Return the [x, y] coordinate for the center point of the cell that contains the specified text.  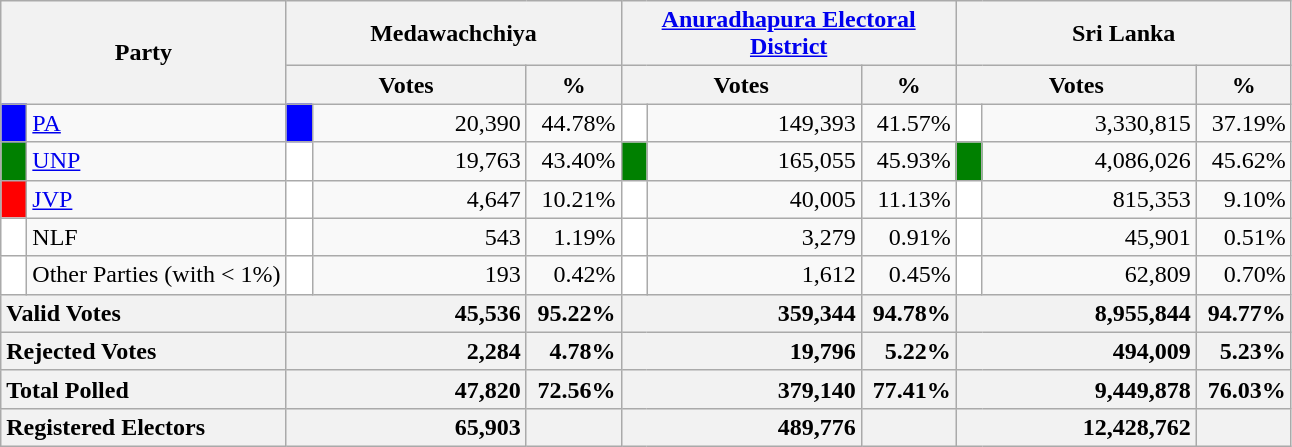
1.19% [574, 237]
44.78% [574, 123]
8,955,844 [1076, 313]
359,344 [741, 313]
NLF [156, 237]
45.93% [908, 161]
0.70% [1244, 275]
94.77% [1244, 313]
77.41% [908, 389]
43.40% [574, 161]
3,330,815 [1089, 123]
45,536 [406, 313]
4,647 [419, 199]
4.78% [574, 351]
4,086,026 [1089, 161]
Valid Votes [144, 313]
3,279 [754, 237]
45.62% [1244, 161]
1,612 [754, 275]
19,796 [741, 351]
379,140 [741, 389]
489,776 [741, 427]
72.56% [574, 389]
41.57% [908, 123]
0.45% [908, 275]
11.13% [908, 199]
Total Polled [144, 389]
12,428,762 [1076, 427]
543 [419, 237]
165,055 [754, 161]
45,901 [1089, 237]
Anuradhapura Electoral District [788, 34]
19,763 [419, 161]
JVP [156, 199]
Medawachchiya [454, 34]
62,809 [1089, 275]
5.22% [908, 351]
40,005 [754, 199]
37.19% [1244, 123]
Rejected Votes [144, 351]
2,284 [406, 351]
Party [144, 52]
815,353 [1089, 199]
193 [419, 275]
Sri Lanka [1124, 34]
9.10% [1244, 199]
0.91% [908, 237]
Registered Electors [144, 427]
Other Parties (with < 1%) [156, 275]
UNP [156, 161]
65,903 [406, 427]
94.78% [908, 313]
5.23% [1244, 351]
47,820 [406, 389]
149,393 [754, 123]
PA [156, 123]
494,009 [1076, 351]
0.51% [1244, 237]
76.03% [1244, 389]
10.21% [574, 199]
20,390 [419, 123]
95.22% [574, 313]
9,449,878 [1076, 389]
0.42% [574, 275]
